Provide the [x, y] coordinate of the cell's center where the given text is located.  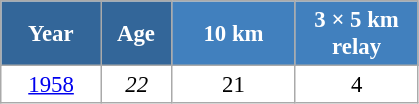
21 [234, 85]
22 [136, 85]
Age [136, 34]
4 [356, 85]
Year [52, 34]
1958 [52, 85]
3 × 5 km relay [356, 34]
10 km [234, 34]
